Scan for the cell matching the given text and deliver its [x, y] coordinate at center. 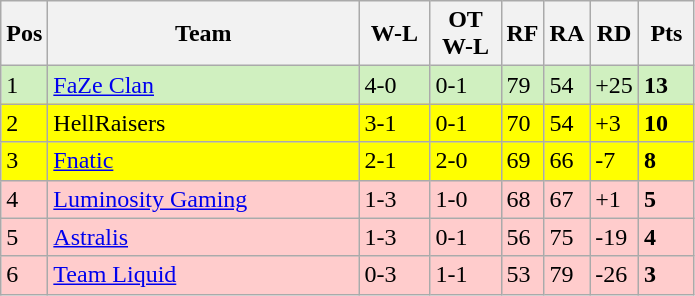
13 [666, 85]
2 [24, 123]
1-1 [466, 275]
Fnatic [204, 161]
+3 [614, 123]
-7 [614, 161]
68 [522, 199]
1-0 [466, 199]
-19 [614, 237]
2-0 [466, 161]
3-1 [394, 123]
+25 [614, 85]
70 [522, 123]
W-L [394, 34]
2-1 [394, 161]
-26 [614, 275]
RA [567, 34]
10 [666, 123]
FaZe Clan [204, 85]
67 [567, 199]
Team [204, 34]
1 [24, 85]
RF [522, 34]
Luminosity Gaming [204, 199]
66 [567, 161]
0-3 [394, 275]
Team Liquid [204, 275]
56 [522, 237]
69 [522, 161]
Pts [666, 34]
53 [522, 275]
Astralis [204, 237]
Pos [24, 34]
RD [614, 34]
75 [567, 237]
6 [24, 275]
OTW-L [466, 34]
+1 [614, 199]
8 [666, 161]
4-0 [394, 85]
HellRaisers [204, 123]
